Return the (x, y) coordinate for the center point of the cell that contains the specified text.  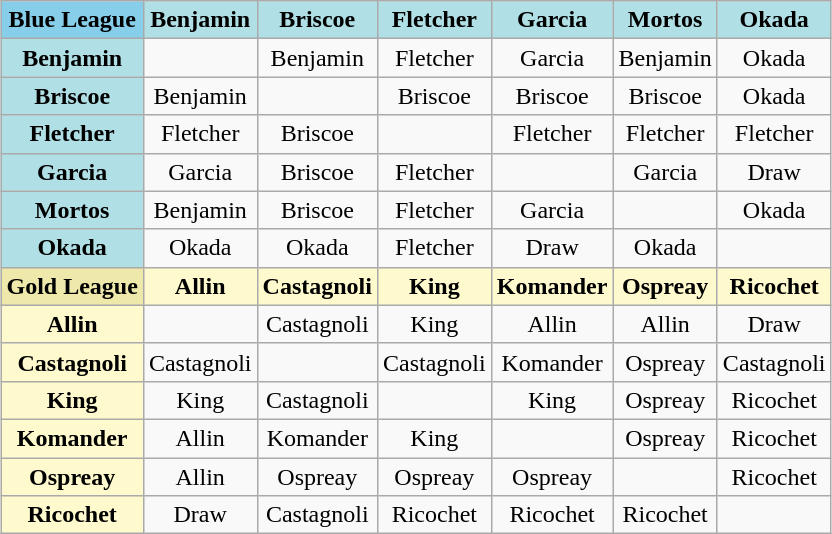
Blue League (72, 20)
Gold League (72, 286)
